Determine the [X, Y] coordinate at the center of the cell enclosing the given text.  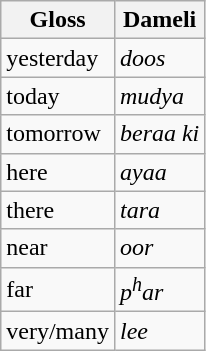
there [58, 210]
far [58, 290]
Gloss [58, 20]
Dameli [159, 20]
tomorrow [58, 134]
oor [159, 248]
lee [159, 331]
today [58, 96]
near [58, 248]
ayaa [159, 172]
phar [159, 290]
tara [159, 210]
very/many [58, 331]
mudya [159, 96]
yesterday [58, 58]
here [58, 172]
beraa ki [159, 134]
doos [159, 58]
